Provide the [X, Y] coordinate of the cell's center where the given text is located.  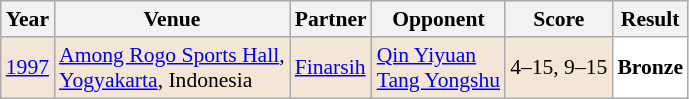
Bronze [650, 68]
Partner [331, 19]
Opponent [438, 19]
Finarsih [331, 68]
Venue [172, 19]
Result [650, 19]
Score [558, 19]
Year [28, 19]
Among Rogo Sports Hall,Yogyakarta, Indonesia [172, 68]
4–15, 9–15 [558, 68]
Qin Yiyuan Tang Yongshu [438, 68]
1997 [28, 68]
